For the text-containing cell, return its midpoint in (x, y) coordinate format. 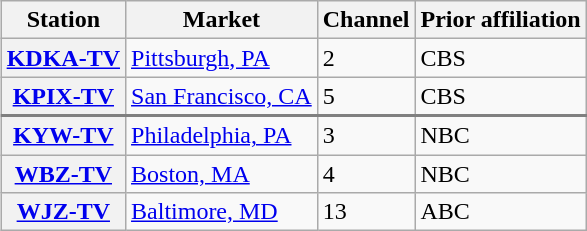
Baltimore, MD (222, 212)
KYW-TV (63, 136)
Prior affiliation (500, 20)
ABC (500, 212)
Market (222, 20)
WJZ-TV (63, 212)
San Francisco, CA (222, 96)
Boston, MA (222, 173)
Station (63, 20)
KDKA-TV (63, 58)
Channel (366, 20)
2 (366, 58)
5 (366, 96)
WBZ-TV (63, 173)
KPIX-TV (63, 96)
4 (366, 173)
Philadelphia, PA (222, 136)
3 (366, 136)
Pittsburgh, PA (222, 58)
13 (366, 212)
